Return [x, y] of the center of cell containing provided text 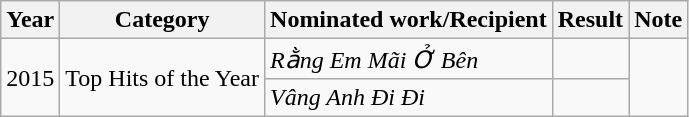
Note [658, 20]
Vâng Anh Đi Đi [409, 97]
Result [590, 20]
Nominated work/Recipient [409, 20]
Year [30, 20]
Rằng Em Mãi Ở Bên [409, 59]
Top Hits of the Year [162, 78]
2015 [30, 78]
Category [162, 20]
